Determine the [X, Y] coordinate at the center of the cell enclosing the given text.  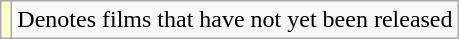
Denotes films that have not yet been released [235, 20]
